From the cell containing the given text, extract its center point as [x, y] coordinate. 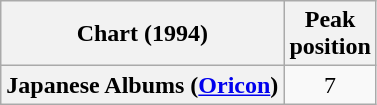
Peakposition [330, 34]
7 [330, 85]
Japanese Albums (Oricon) [142, 85]
Chart (1994) [142, 34]
